Extract the [x, y] coordinate from the center of the cell holding the provided text.  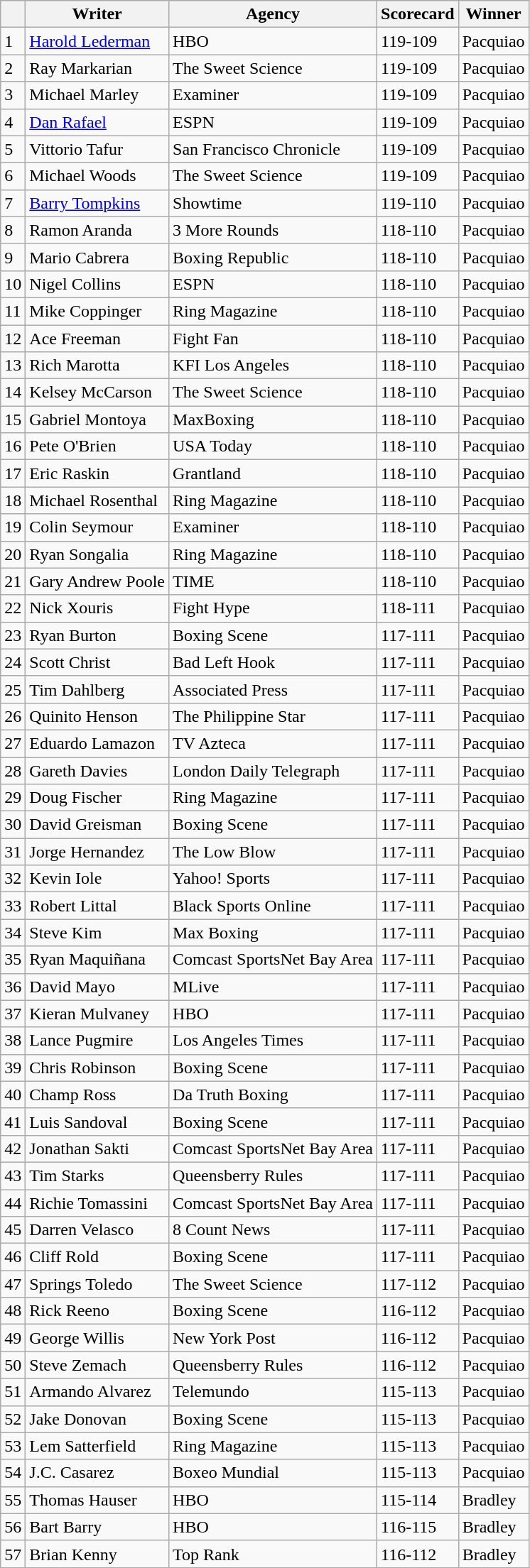
Lem Satterfield [97, 1446]
Grantland [273, 473]
Kevin Iole [97, 879]
KFI Los Angeles [273, 366]
Fight Hype [273, 608]
Lance Pugmire [97, 1041]
Harold Lederman [97, 41]
1 [13, 41]
Springs Toledo [97, 1284]
Tim Dahlberg [97, 689]
Ryan Burton [97, 635]
4 [13, 122]
David Mayo [97, 987]
George Willis [97, 1338]
43 [13, 1175]
25 [13, 689]
Bad Left Hook [273, 662]
40 [13, 1095]
Ryan Songalia [97, 554]
41 [13, 1122]
Dan Rafael [97, 122]
7 [13, 203]
Colin Seymour [97, 527]
New York Post [273, 1338]
Scorecard [418, 14]
50 [13, 1365]
Armando Alvarez [97, 1392]
San Francisco Chronicle [273, 149]
Michael Rosenthal [97, 500]
26 [13, 716]
Kieran Mulvaney [97, 1014]
Ray Markarian [97, 68]
Bart Barry [97, 1527]
48 [13, 1311]
44 [13, 1203]
Jonathan Sakti [97, 1148]
Steve Kim [97, 933]
51 [13, 1392]
Telemundo [273, 1392]
27 [13, 743]
28 [13, 770]
34 [13, 933]
Da Truth Boxing [273, 1095]
115-114 [418, 1500]
6 [13, 176]
Ramon Aranda [97, 230]
Ace Freeman [97, 339]
Black Sports Online [273, 906]
TV Azteca [273, 743]
Thomas Hauser [97, 1500]
52 [13, 1419]
Los Angeles Times [273, 1041]
Mario Cabrera [97, 257]
45 [13, 1230]
Eric Raskin [97, 473]
Eduardo Lamazon [97, 743]
Michael Marley [97, 95]
Kelsey McCarson [97, 393]
Doug Fischer [97, 798]
30 [13, 825]
Yahoo! Sports [273, 879]
Quinito Henson [97, 716]
Darren Velasco [97, 1230]
12 [13, 339]
Mike Coppinger [97, 311]
Rick Reeno [97, 1311]
London Daily Telegraph [273, 770]
Writer [97, 14]
Fight Fan [273, 339]
118-111 [418, 608]
116-115 [418, 1527]
Ryan Maquiñana [97, 960]
20 [13, 554]
22 [13, 608]
Max Boxing [273, 933]
Top Rank [273, 1554]
Boxeo Mundial [273, 1473]
Nick Xouris [97, 608]
8 Count News [273, 1230]
35 [13, 960]
119-110 [418, 203]
Boxing Republic [273, 257]
21 [13, 581]
Brian Kenny [97, 1554]
The Low Blow [273, 852]
19 [13, 527]
Michael Woods [97, 176]
Luis Sandoval [97, 1122]
39 [13, 1068]
Cliff Rold [97, 1257]
Showtime [273, 203]
Robert Littal [97, 906]
Rich Marotta [97, 366]
15 [13, 420]
47 [13, 1284]
Barry Tompkins [97, 203]
53 [13, 1446]
117-112 [418, 1284]
13 [13, 366]
Tim Starks [97, 1175]
29 [13, 798]
Jake Donovan [97, 1419]
David Greisman [97, 825]
11 [13, 311]
55 [13, 1500]
USA Today [273, 446]
24 [13, 662]
The Philippine Star [273, 716]
Scott Christ [97, 662]
Nigel Collins [97, 284]
Associated Press [273, 689]
5 [13, 149]
14 [13, 393]
Jorge Hernandez [97, 852]
MaxBoxing [273, 420]
Gary Andrew Poole [97, 581]
Chris Robinson [97, 1068]
TIME [273, 581]
3 More Rounds [273, 230]
33 [13, 906]
18 [13, 500]
Richie Tomassini [97, 1203]
31 [13, 852]
38 [13, 1041]
3 [13, 95]
Winner [493, 14]
57 [13, 1554]
36 [13, 987]
10 [13, 284]
16 [13, 446]
46 [13, 1257]
42 [13, 1148]
17 [13, 473]
MLive [273, 987]
J.C. Casarez [97, 1473]
Champ Ross [97, 1095]
54 [13, 1473]
23 [13, 635]
8 [13, 230]
2 [13, 68]
37 [13, 1014]
Gareth Davies [97, 770]
Steve Zemach [97, 1365]
49 [13, 1338]
Agency [273, 14]
32 [13, 879]
Vittorio Tafur [97, 149]
56 [13, 1527]
Pete O'Brien [97, 446]
Gabriel Montoya [97, 420]
9 [13, 257]
